Return (x, y) of the center of cell containing provided text 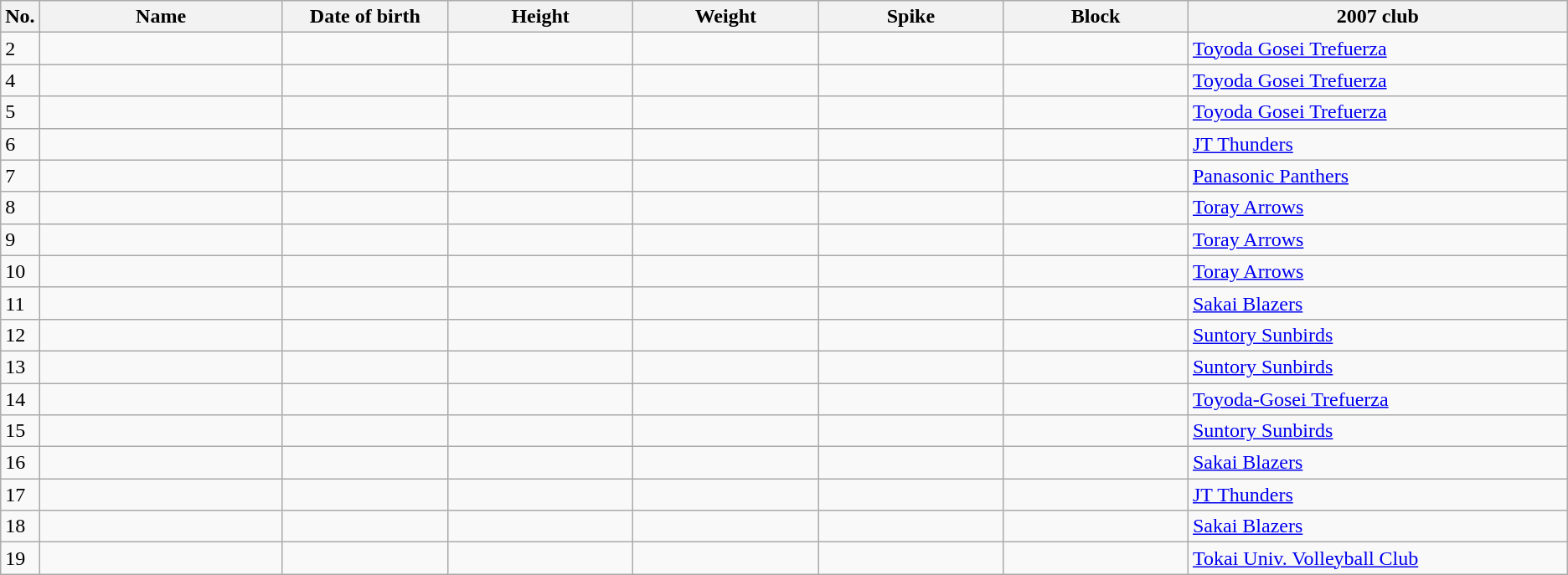
19 (20, 558)
16 (20, 463)
No. (20, 17)
Spike (911, 17)
12 (20, 335)
10 (20, 271)
Panasonic Panthers (1377, 176)
4 (20, 80)
2007 club (1377, 17)
7 (20, 176)
13 (20, 367)
Name (161, 17)
5 (20, 112)
14 (20, 399)
15 (20, 431)
Toyoda-Gosei Trefuerza (1377, 399)
Tokai Univ. Volleyball Club (1377, 558)
18 (20, 526)
Block (1096, 17)
Weight (725, 17)
9 (20, 239)
17 (20, 495)
11 (20, 303)
Height (541, 17)
Date of birth (365, 17)
8 (20, 208)
6 (20, 144)
2 (20, 49)
